Scan for the cell matching the given text and deliver its [X, Y] coordinate at center. 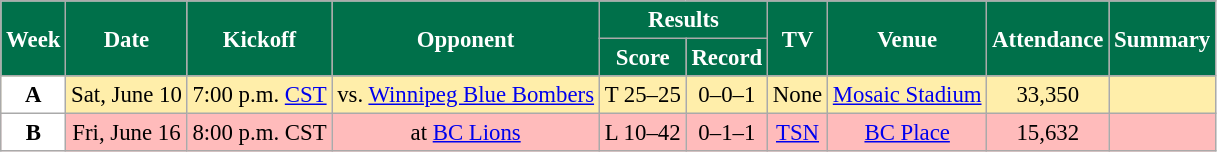
Sat, June 10 [126, 95]
vs. Winnipeg Blue Bombers [466, 95]
Date [126, 38]
Mosaic Stadium [908, 95]
33,350 [1048, 95]
Results [683, 20]
at BC Lions [466, 133]
BC Place [908, 133]
Fri, June 16 [126, 133]
Opponent [466, 38]
None [798, 95]
TV [798, 38]
B [34, 133]
Score [642, 58]
T 25–25 [642, 95]
A [34, 95]
0–0–1 [726, 95]
8:00 p.m. CST [260, 133]
Week [34, 38]
7:00 p.m. CST [260, 95]
Summary [1162, 38]
Record [726, 58]
TSN [798, 133]
Kickoff [260, 38]
0–1–1 [726, 133]
Venue [908, 38]
15,632 [1048, 133]
L 10–42 [642, 133]
Attendance [1048, 38]
